Pinpoint the cell where the given text exists, returning its (x, y) midpoint coordinate. 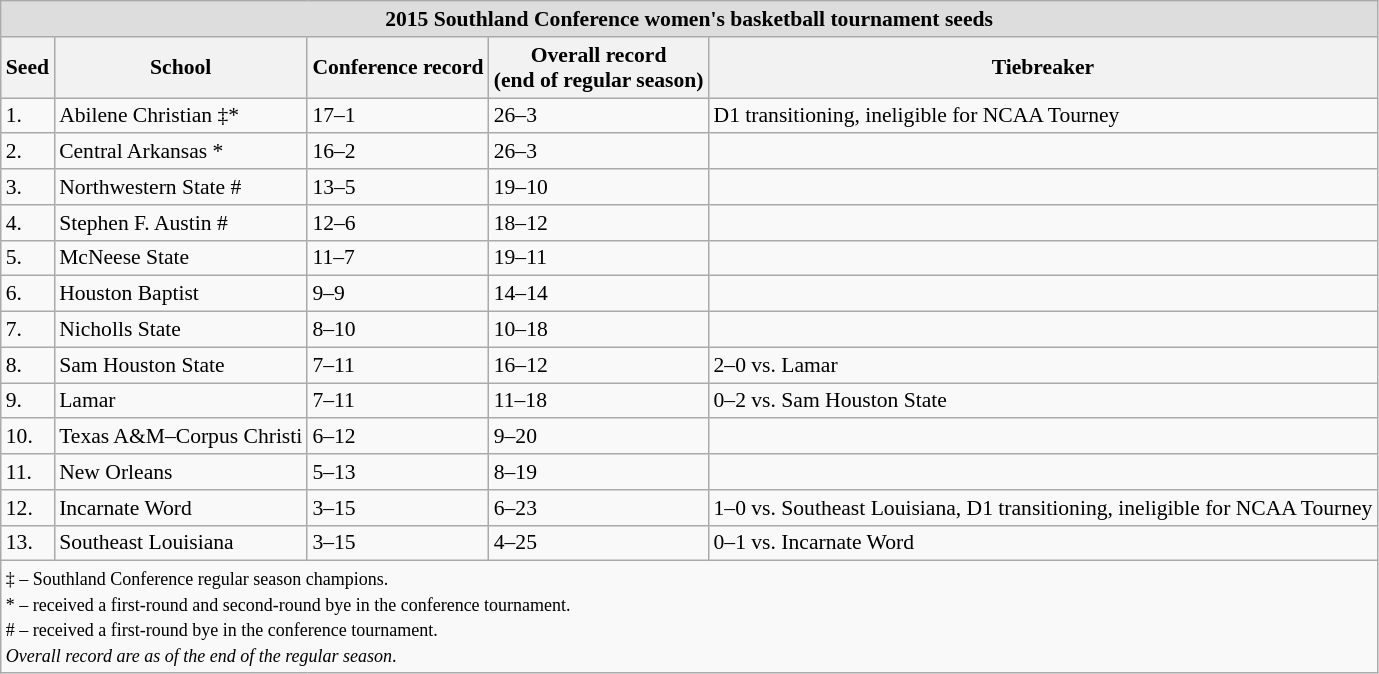
School (180, 68)
16–2 (398, 152)
Tiebreaker (1042, 68)
8. (28, 365)
5. (28, 258)
4–25 (599, 543)
Texas A&M–Corpus Christi (180, 437)
18–12 (599, 223)
13. (28, 543)
14–14 (599, 294)
1–0 vs. Southeast Louisiana, D1 transitioning, ineligible for NCAA Tourney (1042, 508)
5–13 (398, 472)
Sam Houston State (180, 365)
D1 transitioning, ineligible for NCAA Tourney (1042, 116)
8–10 (398, 330)
Central Arkansas * (180, 152)
12–6 (398, 223)
9. (28, 401)
11. (28, 472)
10–18 (599, 330)
Overall record (end of regular season) (599, 68)
10. (28, 437)
Nicholls State (180, 330)
11–7 (398, 258)
8–19 (599, 472)
16–12 (599, 365)
Lamar (180, 401)
Northwestern State # (180, 187)
0–2 vs. Sam Houston State (1042, 401)
6. (28, 294)
0–1 vs. Incarnate Word (1042, 543)
Southeast Louisiana (180, 543)
Abilene Christian ‡* (180, 116)
Conference record (398, 68)
2. (28, 152)
McNeese State (180, 258)
2015 Southland Conference women's basketball tournament seeds (690, 19)
7. (28, 330)
1. (28, 116)
New Orleans (180, 472)
11–18 (599, 401)
6–12 (398, 437)
6–23 (599, 508)
9–20 (599, 437)
17–1 (398, 116)
19–11 (599, 258)
Stephen F. Austin # (180, 223)
13–5 (398, 187)
19–10 (599, 187)
12. (28, 508)
Houston Baptist (180, 294)
4. (28, 223)
3. (28, 187)
2–0 vs. Lamar (1042, 365)
Seed (28, 68)
Incarnate Word (180, 508)
9–9 (398, 294)
